Pinpoint the cell where the given text exists, returning its [X, Y] midpoint coordinate. 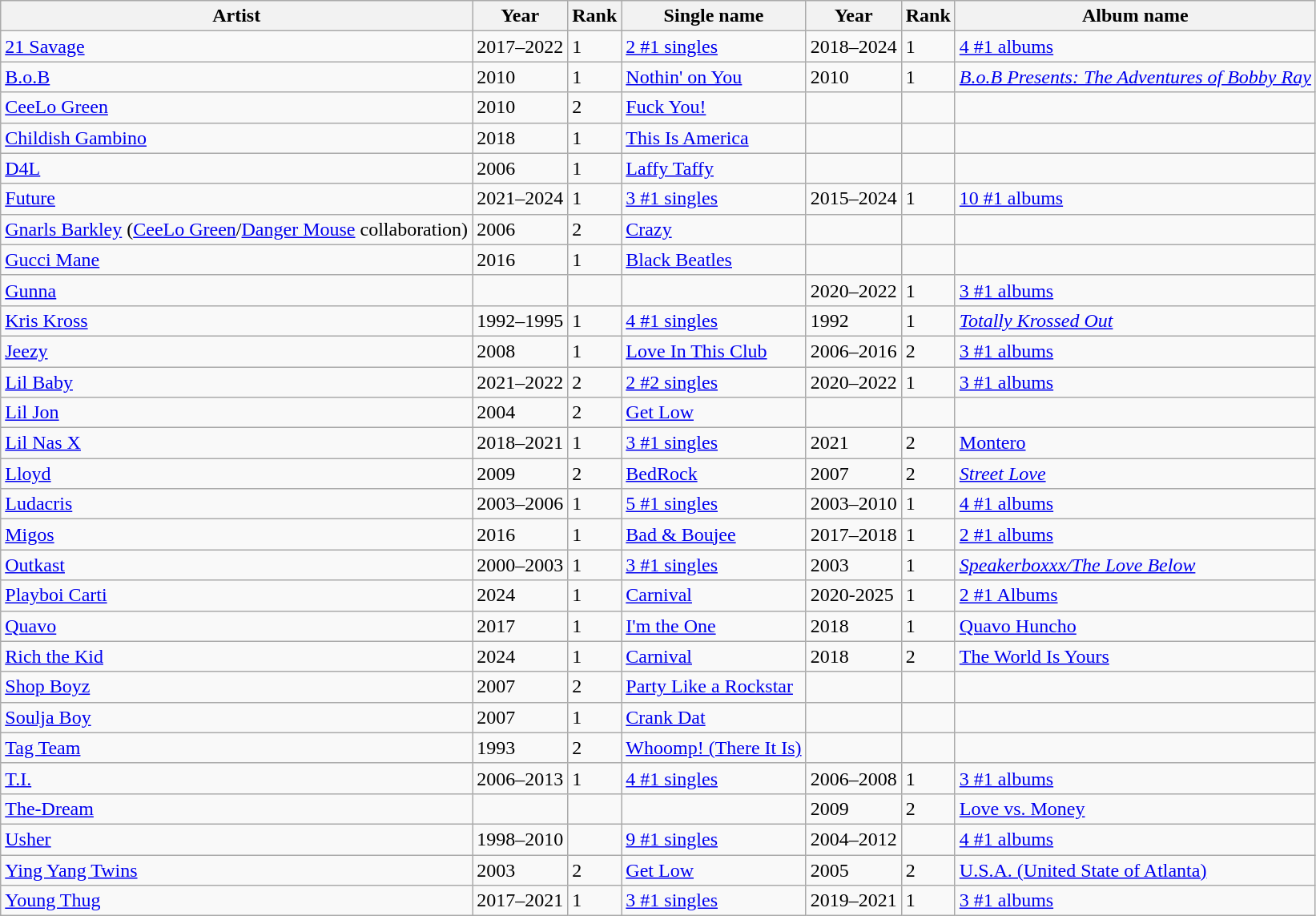
1992 [854, 321]
5 #1 singles [714, 504]
Party Like a Rockstar [714, 687]
1992–1995 [521, 321]
Young Thug [237, 901]
Crank Dat [714, 717]
Migos [237, 535]
1998–2010 [521, 839]
Album name [1135, 16]
Gunna [237, 290]
2 #2 singles [714, 382]
Quavo Huncho [1135, 626]
2003–2010 [854, 504]
Childish Gambino [237, 138]
Fuck You! [714, 107]
Lil Nas X [237, 443]
The-Dream [237, 809]
2003–2006 [521, 504]
The World Is Yours [1135, 656]
2006–2013 [521, 778]
2018–2024 [854, 46]
B.o.B [237, 77]
9 #1 singles [714, 839]
Future [237, 199]
Street Love [1135, 474]
2019–2021 [854, 901]
Single name [714, 16]
Laffy Taffy [714, 168]
Lil Jon [237, 413]
Black Beatles [714, 260]
2 #1 Albums [1135, 595]
2018–2021 [521, 443]
2004 [521, 413]
2000–2003 [521, 565]
2004–2012 [854, 839]
10 #1 albums [1135, 199]
2008 [521, 351]
2006–2008 [854, 778]
2021–2024 [521, 199]
2017–2022 [521, 46]
Rich the Kid [237, 656]
2015–2024 [854, 199]
B.o.B Presents: The Adventures of Bobby Ray [1135, 77]
Artist [237, 16]
I'm the One [714, 626]
Tag Team [237, 748]
Ludacris [237, 504]
CeeLo Green [237, 107]
1993 [521, 748]
This Is America [714, 138]
2017 [521, 626]
Gucci Mane [237, 260]
2020-2025 [854, 595]
Speakerboxxx/The Love Below [1135, 565]
Soulja Boy [237, 717]
Crazy [714, 229]
2 #1 singles [714, 46]
Bad & Boujee [714, 535]
2017–2018 [854, 535]
21 Savage [237, 46]
BedRock [714, 474]
2017–2021 [521, 901]
Playboi Carti [237, 595]
Outkast [237, 565]
Shop Boyz [237, 687]
Quavo [237, 626]
Gnarls Barkley (CeeLo Green/Danger Mouse collaboration) [237, 229]
Nothin' on You [714, 77]
Lloyd [237, 474]
U.S.A. (United State of Atlanta) [1135, 870]
Totally Krossed Out [1135, 321]
T.I. [237, 778]
2005 [854, 870]
Usher [237, 839]
Whoomp! (There It Is) [714, 748]
Love vs. Money [1135, 809]
2021–2022 [521, 382]
Jeezy [237, 351]
Kris Kross [237, 321]
Lil Baby [237, 382]
Ying Yang Twins [237, 870]
2 #1 albums [1135, 535]
Love In This Club [714, 351]
2006–2016 [854, 351]
Montero [1135, 443]
D4L [237, 168]
2021 [854, 443]
